Provide the [X, Y] coordinate of the cell's center where the given text is located.  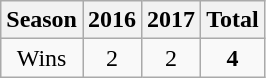
2017 [172, 20]
2016 [112, 20]
Wins [42, 58]
Season [42, 20]
Total [233, 20]
4 [233, 58]
